Output the (x, y) coordinate of the center of the cell containing the given text.  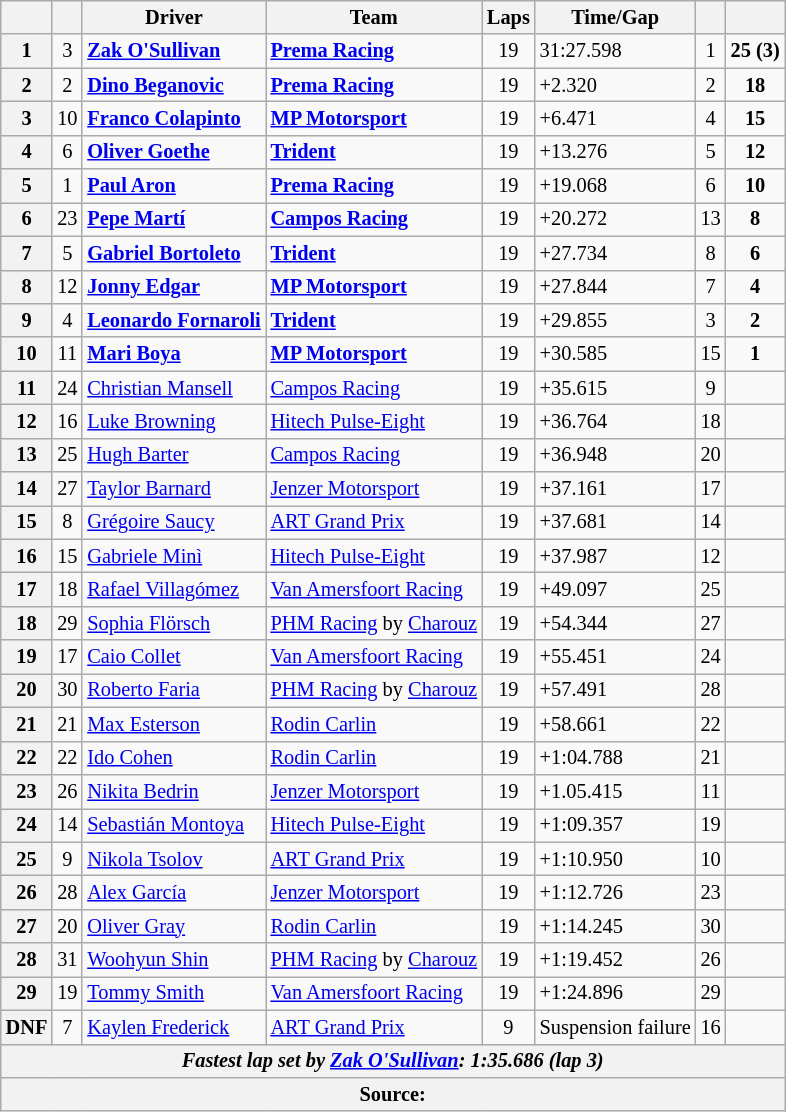
Luke Browning (174, 421)
Roberto Faria (174, 690)
DNF (27, 1027)
31 (67, 960)
Nikita Bedrin (174, 791)
+37.681 (616, 522)
25 (3) (756, 51)
Suspension failure (616, 1027)
Oliver Gray (174, 926)
Time/Gap (616, 17)
Fastest lap set by Zak O'Sullivan: 1:35.686 (lap 3) (393, 1061)
Alex García (174, 892)
+37.987 (616, 556)
Rafael Villagómez (174, 589)
Paul Aron (174, 186)
Tommy Smith (174, 993)
Oliver Goethe (174, 152)
Laps (508, 17)
Grégoire Saucy (174, 522)
Team (374, 17)
Mari Boya (174, 354)
+6.471 (616, 118)
Gabriele Minì (174, 556)
+1.05.415 (616, 791)
31:27.598 (616, 51)
+20.272 (616, 219)
Source: (393, 1094)
Sophia Flörsch (174, 623)
+54.344 (616, 623)
Taylor Barnard (174, 489)
+36.764 (616, 421)
+1:19.452 (616, 960)
+2.320 (616, 85)
+30.585 (616, 354)
+36.948 (616, 455)
+37.161 (616, 489)
Kaylen Frederick (174, 1027)
Driver (174, 17)
+1:09.357 (616, 825)
Nikola Tsolov (174, 859)
Sebastián Montoya (174, 825)
+58.661 (616, 724)
Jonny Edgar (174, 287)
+55.451 (616, 657)
+35.615 (616, 388)
+29.855 (616, 320)
+1:14.245 (616, 926)
Dino Beganovic (174, 85)
+57.491 (616, 690)
Pepe Martí (174, 219)
Caio Collet (174, 657)
Zak O'Sullivan (174, 51)
+27.844 (616, 287)
Woohyun Shin (174, 960)
Max Esterson (174, 724)
+1:10.950 (616, 859)
Christian Mansell (174, 388)
+13.276 (616, 152)
+1:12.726 (616, 892)
+27.734 (616, 253)
Ido Cohen (174, 758)
+19.068 (616, 186)
Leonardo Fornaroli (174, 320)
Gabriel Bortoleto (174, 253)
Franco Colapinto (174, 118)
+1:24.896 (616, 993)
+49.097 (616, 589)
Hugh Barter (174, 455)
+1:04.788 (616, 758)
